Locate the cell with the specified text and output its [x, y] center coordinate. 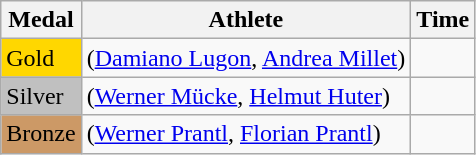
Athlete [246, 20]
Time [443, 20]
Bronze [41, 134]
Silver [41, 96]
(Werner Prantl, Florian Prantl) [246, 134]
(Damiano Lugon, Andrea Millet) [246, 58]
Gold [41, 58]
(Werner Mücke, Helmut Huter) [246, 96]
Medal [41, 20]
